Return (x, y) of the center of cell containing provided text 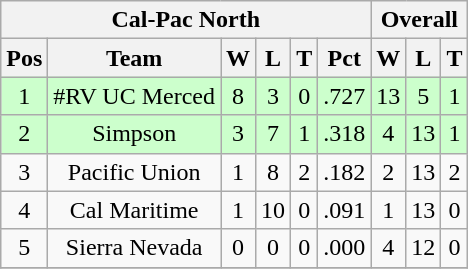
Pos (24, 58)
Overall (420, 20)
10 (274, 210)
Pct (344, 58)
Sierra Nevada (134, 248)
7 (274, 134)
.000 (344, 248)
.091 (344, 210)
12 (424, 248)
.727 (344, 96)
Cal-Pac North (186, 20)
Cal Maritime (134, 210)
Team (134, 58)
.318 (344, 134)
Pacific Union (134, 172)
#RV UC Merced (134, 96)
Simpson (134, 134)
.182 (344, 172)
